Capture the cell that displays the provided text and extract its [X, Y] central coordinate. 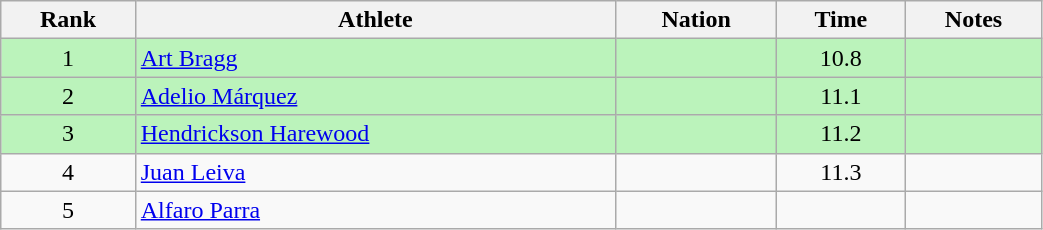
Adelio Márquez [375, 96]
10.8 [841, 58]
5 [68, 210]
Art Bragg [375, 58]
Time [841, 20]
Notes [974, 20]
11.2 [841, 134]
Rank [68, 20]
Nation [696, 20]
2 [68, 96]
Athlete [375, 20]
11.3 [841, 172]
Hendrickson Harewood [375, 134]
Alfaro Parra [375, 210]
3 [68, 134]
1 [68, 58]
4 [68, 172]
11.1 [841, 96]
Juan Leiva [375, 172]
